Locate the cell with the specified text and output its [x, y] center coordinate. 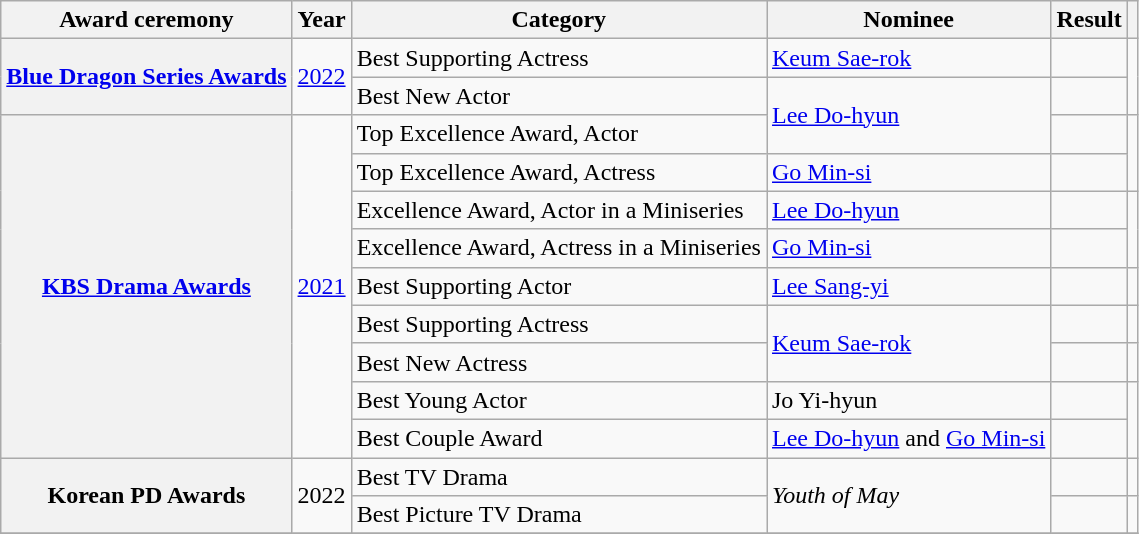
Korean PD Awards [146, 496]
Best Young Actor [558, 400]
Nominee [908, 20]
Best New Actress [558, 362]
Best Picture TV Drama [558, 515]
Best TV Drama [558, 477]
Top Excellence Award, Actress [558, 172]
Jo Yi-hyun [908, 400]
Best Supporting Actor [558, 286]
Year [322, 20]
Blue Dragon Series Awards [146, 77]
Result [1089, 20]
Lee Sang-yi [908, 286]
Lee Do-hyun and Go Min-si [908, 438]
Excellence Award, Actor in a Miniseries [558, 210]
Top Excellence Award, Actor [558, 134]
KBS Drama Awards [146, 286]
Youth of May [908, 496]
2021 [322, 286]
Excellence Award, Actress in a Miniseries [558, 248]
Category [558, 20]
Best Couple Award [558, 438]
Best New Actor [558, 96]
Award ceremony [146, 20]
